Extract the [x, y] coordinate from the center of the cell holding the provided text.  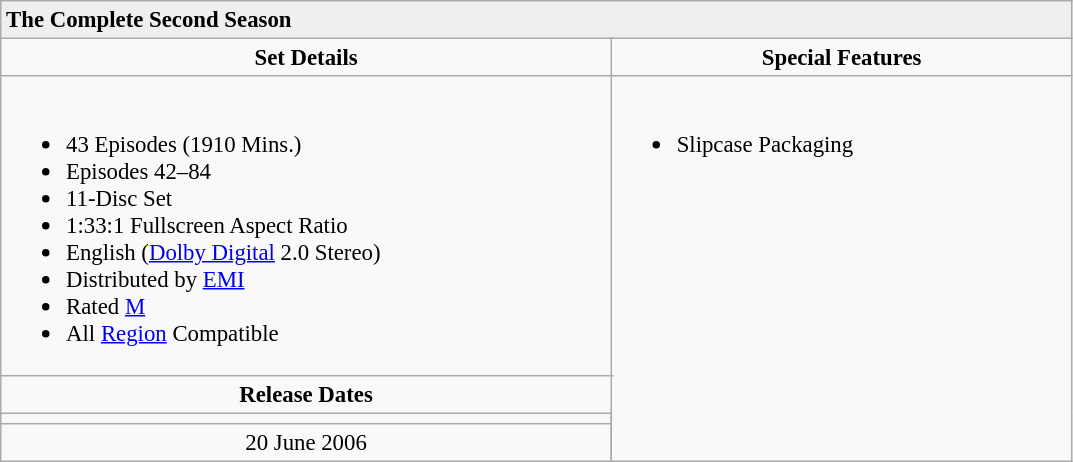
Release Dates [306, 394]
Special Features [842, 58]
Set Details [306, 58]
The Complete Second Season [536, 20]
20 June 2006 [306, 442]
Slipcase Packaging [842, 268]
